For the text-containing cell, return its midpoint in (x, y) coordinate format. 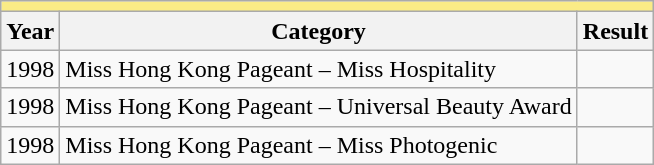
Miss Hong Kong Pageant – Universal Beauty Award (318, 107)
Result (615, 31)
Miss Hong Kong Pageant – Miss Photogenic (318, 145)
Year (30, 31)
Category (318, 31)
Miss Hong Kong Pageant – Miss Hospitality (318, 69)
